Determine the [X, Y] coordinate at the center of the cell enclosing the given text.  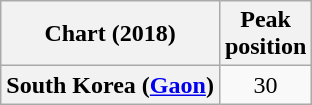
Chart (2018) [110, 34]
30 [265, 85]
Peakposition [265, 34]
South Korea (Gaon) [110, 85]
